Search for the cell housing the specified text and yield its [x, y] center coordinate. 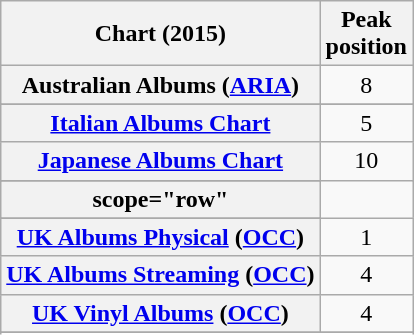
1 [366, 237]
5 [366, 123]
Italian Albums Chart [160, 123]
Australian Albums (ARIA) [160, 85]
Chart (2015) [160, 34]
8 [366, 85]
UK Albums Streaming (OCC) [160, 275]
Japanese Albums Chart [160, 161]
UK Vinyl Albums (OCC) [160, 313]
10 [366, 161]
UK Albums Physical (OCC) [160, 237]
Peakposition [366, 34]
scope="row" [160, 199]
